Output the (x, y) coordinate of the center of the cell containing the given text.  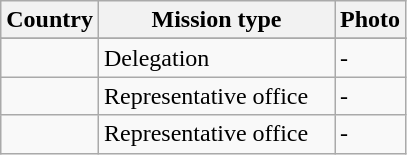
Mission type (216, 20)
Photo (370, 20)
Delegation (216, 58)
Country (50, 20)
